Return [X, Y] of the center of cell containing provided text 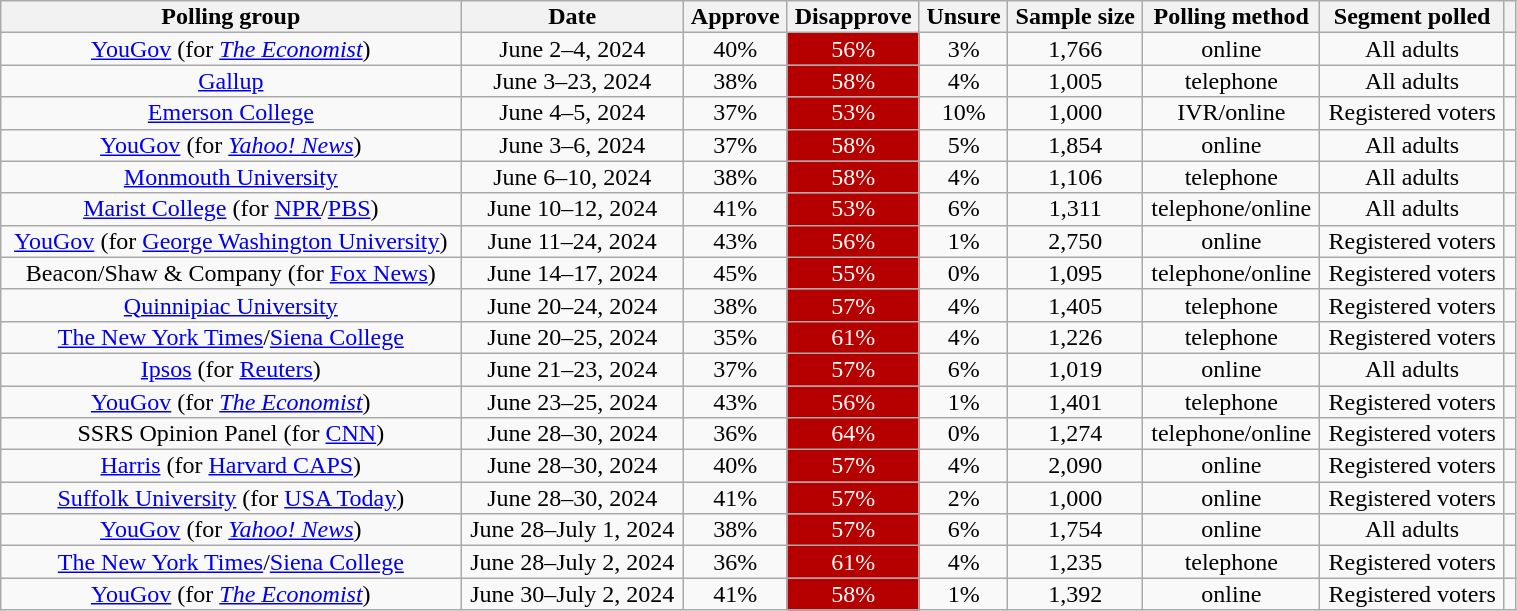
June 2–4, 2024 [572, 49]
Segment polled [1412, 17]
June 3–23, 2024 [572, 81]
June 4–5, 2024 [572, 113]
Date [572, 17]
June 6–10, 2024 [572, 177]
Approve [736, 17]
YouGov (for George Washington University) [231, 241]
June 14–17, 2024 [572, 273]
Disapprove [853, 17]
1,226 [1076, 337]
1,766 [1076, 49]
1,019 [1076, 369]
1,106 [1076, 177]
Quinnipiac University [231, 305]
June 3–6, 2024 [572, 145]
45% [736, 273]
1,405 [1076, 305]
Unsure [963, 17]
10% [963, 113]
June 23–25, 2024 [572, 402]
June 11–24, 2024 [572, 241]
SSRS Opinion Panel (for CNN) [231, 434]
1,854 [1076, 145]
64% [853, 434]
June 20–24, 2024 [572, 305]
Monmouth University [231, 177]
1,274 [1076, 434]
Harris (for Harvard CAPS) [231, 466]
5% [963, 145]
Polling group [231, 17]
1,754 [1076, 530]
June 30–July 2, 2024 [572, 594]
Suffolk University (for USA Today) [231, 498]
1,311 [1076, 209]
1,392 [1076, 594]
June 28–July 1, 2024 [572, 530]
June 10–12, 2024 [572, 209]
Gallup [231, 81]
June 28–July 2, 2024 [572, 562]
June 20–25, 2024 [572, 337]
55% [853, 273]
1,235 [1076, 562]
June 21–23, 2024 [572, 369]
Polling method [1232, 17]
Ipsos (for Reuters) [231, 369]
Marist College (for NPR/PBS) [231, 209]
3% [963, 49]
2,750 [1076, 241]
Sample size [1076, 17]
1,095 [1076, 273]
35% [736, 337]
IVR/online [1232, 113]
1,401 [1076, 402]
Beacon/Shaw & Company (for Fox News) [231, 273]
1,005 [1076, 81]
2,090 [1076, 466]
2% [963, 498]
Emerson College [231, 113]
